Detect which cell encompasses the target text, then output its (X, Y) center coordinate. 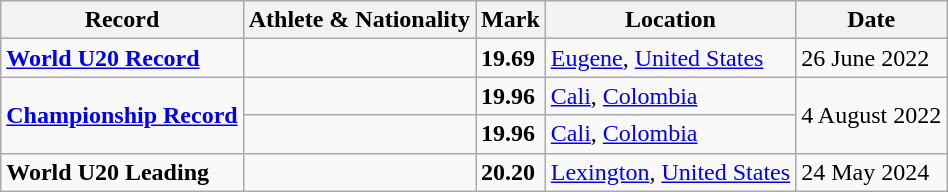
26 June 2022 (872, 58)
Championship Record (122, 115)
Date (872, 20)
24 May 2024 (872, 172)
20.20 (511, 172)
Athlete & Nationality (359, 20)
Lexington, United States (670, 172)
Location (670, 20)
World U20 Record (122, 58)
World U20 Leading (122, 172)
Record (122, 20)
Eugene, United States (670, 58)
Mark (511, 20)
4 August 2022 (872, 115)
19.69 (511, 58)
